Capture the cell that displays the provided text and extract its [X, Y] central coordinate. 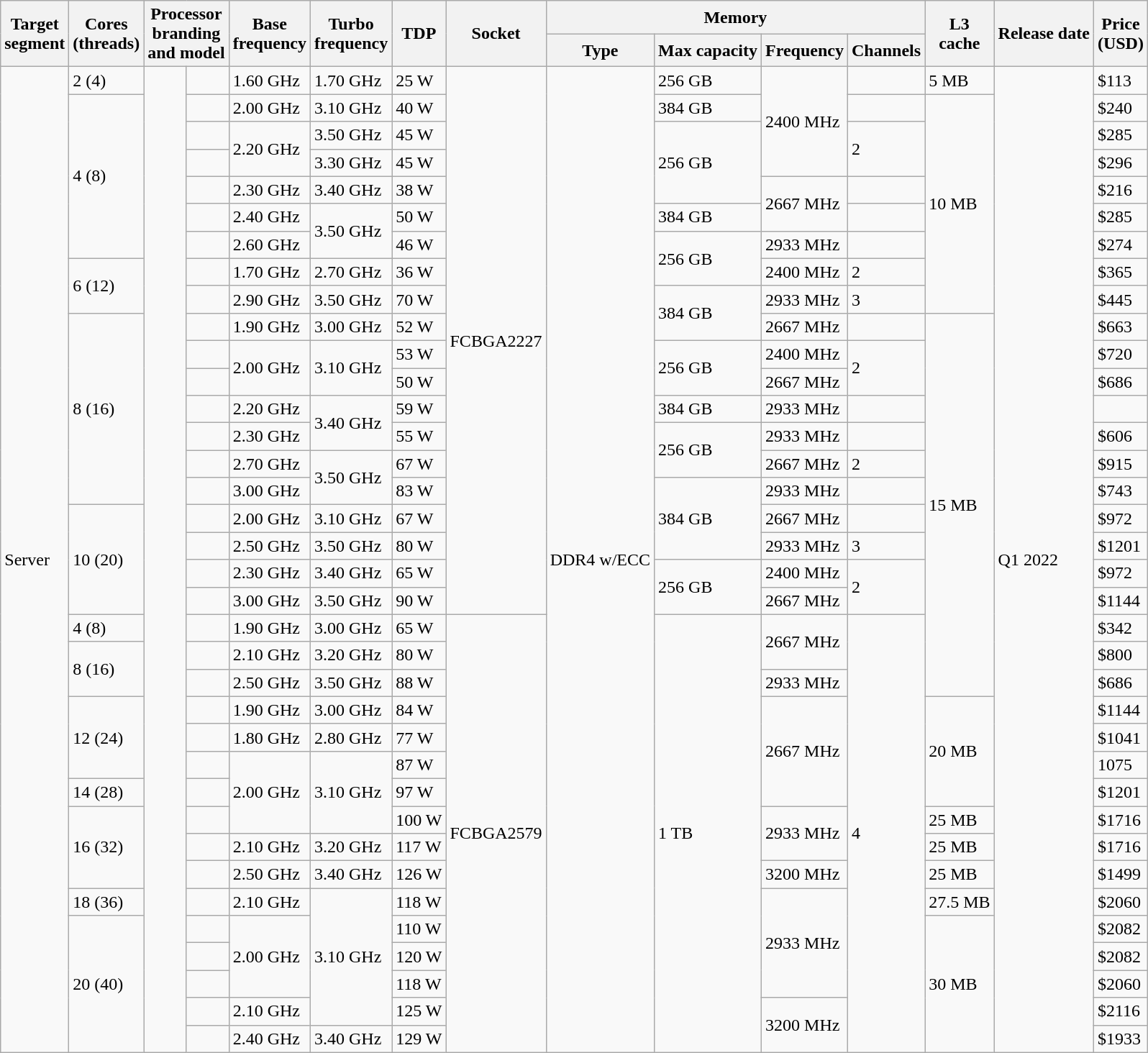
30 MB [960, 984]
20 MB [960, 751]
Cores(threads) [106, 34]
$296 [1121, 163]
70 W [419, 299]
$1933 [1121, 1039]
Memory [735, 17]
20 (40) [106, 984]
2.80 GHz [351, 737]
Frequency [805, 50]
12 (24) [106, 737]
16 (32) [106, 847]
5 MB [960, 81]
100 W [419, 819]
2.60 GHz [269, 245]
84 W [419, 710]
FCBGA2227 [496, 341]
4 [886, 833]
1 TB [708, 833]
Max capacity [708, 50]
36 W [419, 272]
46 W [419, 245]
FCBGA2579 [496, 833]
3.30 GHz [351, 163]
$240 [1121, 108]
83 W [419, 491]
$800 [1121, 655]
129 W [419, 1039]
Turbofrequency [351, 34]
38 W [419, 190]
$365 [1121, 272]
1.80 GHz [269, 737]
Type [600, 50]
2.90 GHz [269, 299]
$720 [1121, 354]
117 W [419, 847]
$915 [1121, 464]
Socket [496, 34]
$1499 [1121, 875]
110 W [419, 929]
Basefrequency [269, 34]
90 W [419, 601]
18 (36) [106, 902]
40 W [419, 108]
TDP [419, 34]
$743 [1121, 491]
Release date [1044, 34]
97 W [419, 792]
Channels [886, 50]
120 W [419, 957]
15 MB [960, 505]
Server [35, 560]
$606 [1121, 437]
Q1 2022 [1044, 560]
1075 [1121, 765]
77 W [419, 737]
55 W [419, 437]
Processorbrandingand model [186, 34]
125 W [419, 1011]
$113 [1121, 81]
$274 [1121, 245]
87 W [419, 765]
$445 [1121, 299]
DDR4 w/ECC [600, 560]
59 W [419, 409]
L3cache [960, 34]
88 W [419, 683]
27.5 MB [960, 902]
53 W [419, 354]
126 W [419, 875]
Target segment [35, 34]
1.60 GHz [269, 81]
$342 [1121, 628]
10 (20) [106, 560]
$663 [1121, 327]
2 (4) [106, 81]
$2116 [1121, 1011]
6 (12) [106, 286]
10 MB [960, 204]
$216 [1121, 190]
25 W [419, 81]
Price(USD) [1121, 34]
$1041 [1121, 737]
52 W [419, 327]
14 (28) [106, 792]
